Output the [X, Y] coordinate of the center of the cell containing the given text.  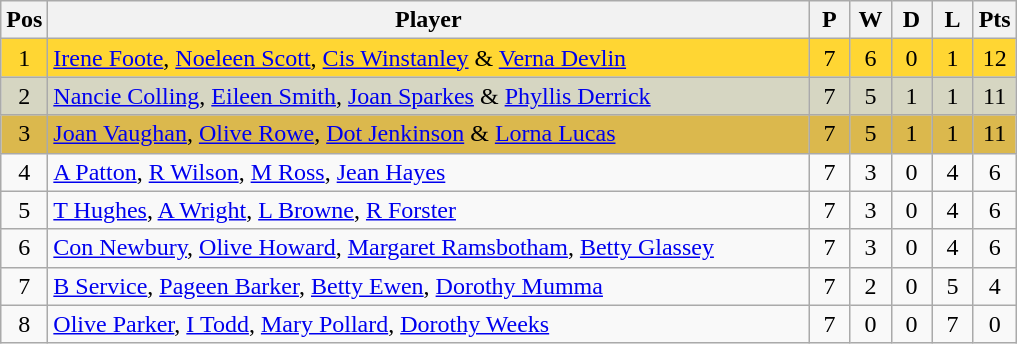
Pos [24, 20]
8 [24, 324]
P [830, 20]
A Patton, R Wilson, M Ross, Jean Hayes [428, 172]
Nancie Colling, Eileen Smith, Joan Sparkes & Phyllis Derrick [428, 96]
W [870, 20]
Olive Parker, I Todd, Mary Pollard, Dorothy Weeks [428, 324]
T Hughes, A Wright, L Browne, R Forster [428, 210]
Irene Foote, Noeleen Scott, Cis Winstanley & Verna Devlin [428, 58]
Player [428, 20]
Con Newbury, Olive Howard, Margaret Ramsbotham, Betty Glassey [428, 248]
Joan Vaughan, Olive Rowe, Dot Jenkinson & Lorna Lucas [428, 134]
12 [994, 58]
L [952, 20]
Pts [994, 20]
B Service, Pageen Barker, Betty Ewen, Dorothy Mumma [428, 286]
D [912, 20]
